From the cell containing the given text, extract its center point as [x, y] coordinate. 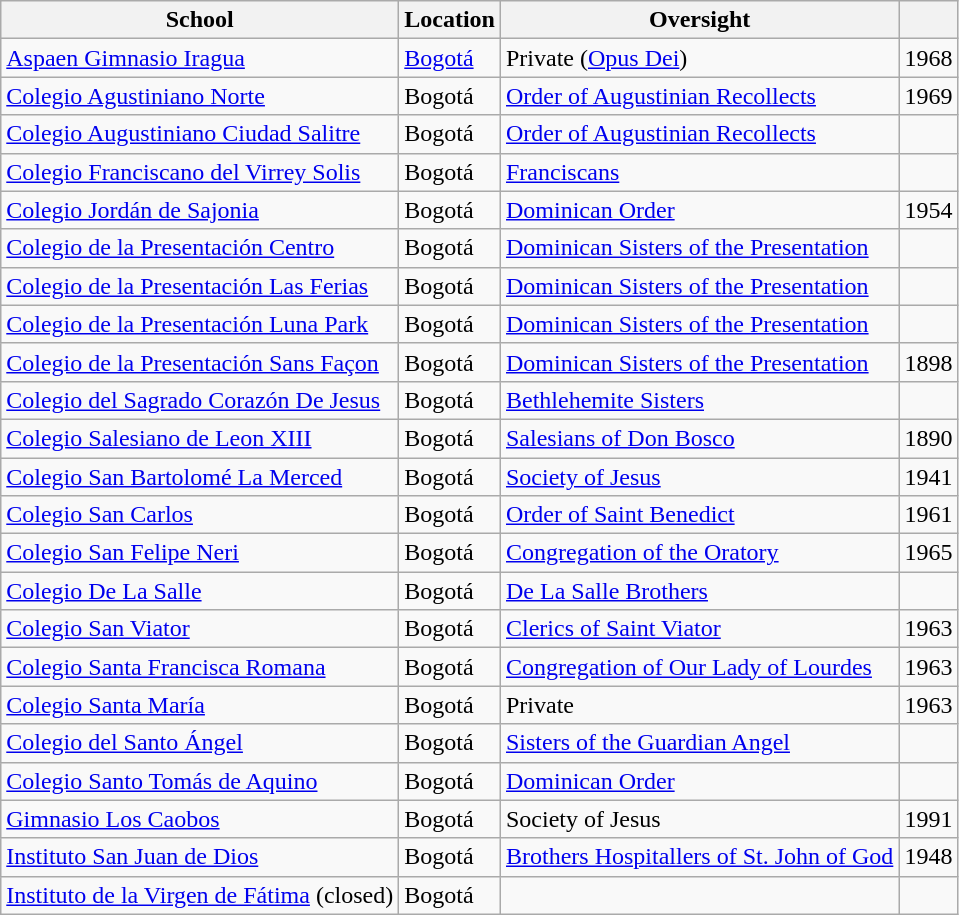
Colegio del Santo Ángel [200, 743]
Sisters of the Guardian Angel [699, 743]
Gimnasio Los Caobos [200, 819]
Colegio Santa María [200, 705]
1965 [928, 553]
Oversight [699, 20]
Private [699, 705]
Congregation of the Oratory [699, 553]
Colegio Franciscano del Virrey Solis [200, 172]
De La Salle Brothers [699, 591]
Private (Opus Dei) [699, 58]
Clerics of Saint Viator [699, 629]
Salesians of Don Bosco [699, 438]
1941 [928, 477]
Colegio De La Salle [200, 591]
Colegio Agustiniano Norte [200, 96]
Location [450, 20]
1961 [928, 515]
Colegio Augustiniano Ciudad Salitre [200, 134]
Bethlehemite Sisters [699, 400]
1948 [928, 857]
Franciscans [699, 172]
Colegio Santa Francisca Romana [200, 667]
Colegio de la Presentación Luna Park [200, 324]
Colegio Santo Tomás de Aquino [200, 781]
Colegio San Felipe Neri [200, 553]
Colegio de la Presentación Centro [200, 248]
1890 [928, 438]
Congregation of Our Lady of Lourdes [699, 667]
Colegio San Carlos [200, 515]
Colegio San Bartolomé La Merced [200, 477]
Colegio de la Presentación Sans Façon [200, 362]
Instituto San Juan de Dios [200, 857]
Brothers Hospitallers of St. John of God [699, 857]
1954 [928, 210]
Aspaen Gimnasio Iragua [200, 58]
Order of Saint Benedict [699, 515]
1969 [928, 96]
Colegio del Sagrado Corazón De Jesus [200, 400]
1898 [928, 362]
Colegio de la Presentación Las Ferias [200, 286]
Colegio Salesiano de Leon XIII [200, 438]
Colegio San Viator [200, 629]
1968 [928, 58]
1991 [928, 819]
Instituto de la Virgen de Fátima (closed) [200, 895]
School [200, 20]
Colegio Jordán de Sajonia [200, 210]
